Detect which cell encompasses the target text, then output its (x, y) center coordinate. 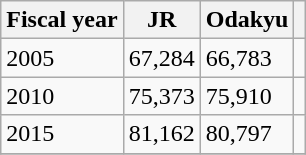
Odakyu (247, 20)
80,797 (247, 134)
JR (162, 20)
66,783 (247, 58)
75,373 (162, 96)
2005 (62, 58)
67,284 (162, 58)
75,910 (247, 96)
2015 (62, 134)
2010 (62, 96)
81,162 (162, 134)
Fiscal year (62, 20)
